Detect which cell encompasses the target text, then output its (X, Y) center coordinate. 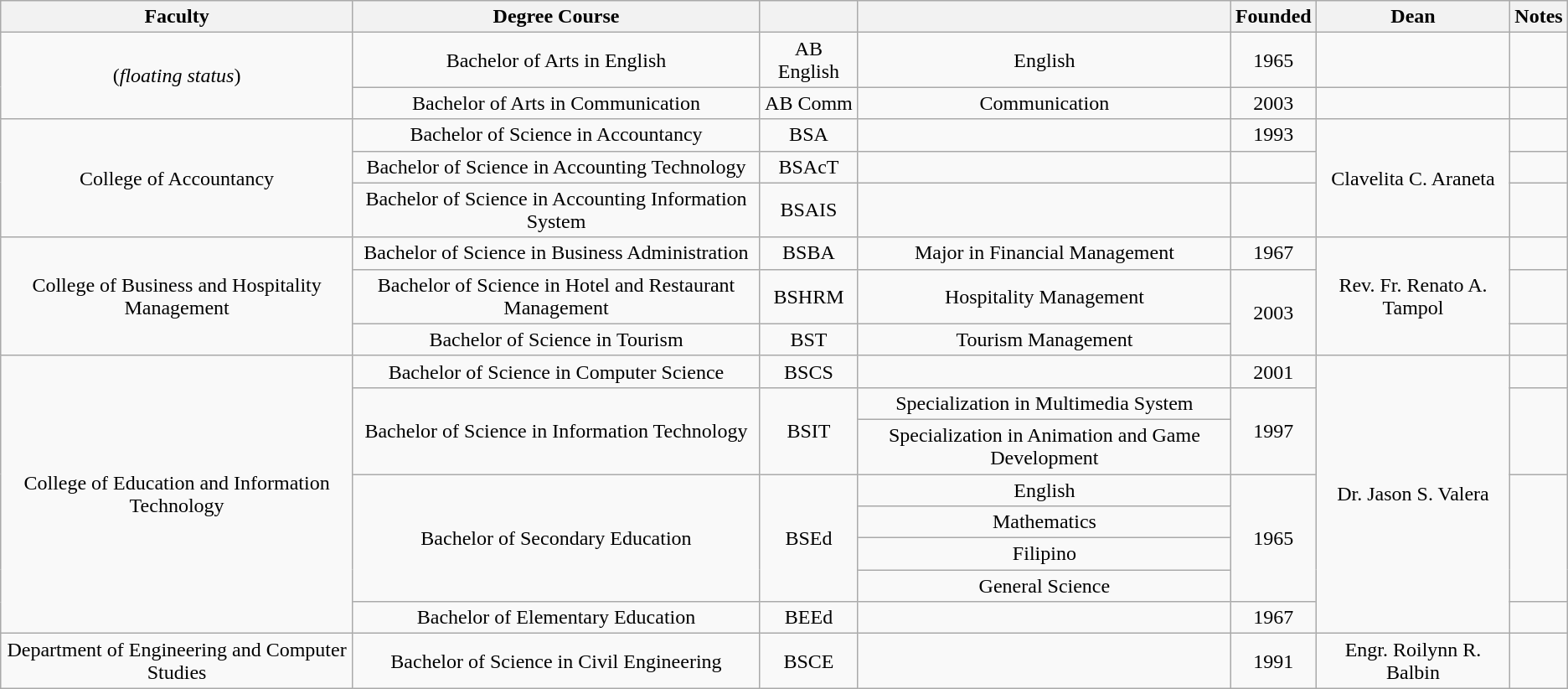
2001 (1273, 371)
AB English (809, 60)
Tourism Management (1044, 339)
1991 (1273, 661)
Major in Financial Management (1044, 253)
Bachelor of Science in Civil Engineering (556, 661)
(floating status) (178, 75)
Department of Engineering and Computer Studies (178, 661)
Bachelor of Arts in English (556, 60)
BSEd (809, 538)
Mathematics (1044, 522)
Filipino (1044, 554)
BSIT (809, 431)
Degree Course (556, 17)
1997 (1273, 431)
Bachelor of Science in Accountancy (556, 135)
AB Comm (809, 103)
Bachelor of Science in Accounting Information System (556, 210)
Communication (1044, 103)
Bachelor of Arts in Communication (556, 103)
Notes (1539, 17)
Rev. Fr. Renato A. Tampol (1413, 297)
Bachelor of Elementary Education (556, 618)
Specialization in Multimedia System (1044, 403)
BSA (809, 135)
College of Education and Information Technology (178, 495)
BEEd (809, 618)
College of Business and Hospitality Management (178, 297)
BSBA (809, 253)
Founded (1273, 17)
Dean (1413, 17)
Clavelita C. Araneta (1413, 178)
Specialization in Animation and Game Development (1044, 446)
BSHRM (809, 297)
BSAIS (809, 210)
Bachelor of Science in Tourism (556, 339)
1993 (1273, 135)
Faculty (178, 17)
Bachelor of Science in Computer Science (556, 371)
Engr. Roilynn R. Balbin (1413, 661)
College of Accountancy (178, 178)
Bachelor of Secondary Education (556, 538)
BSCE (809, 661)
Dr. Jason S. Valera (1413, 495)
General Science (1044, 586)
Hospitality Management (1044, 297)
BSAcT (809, 167)
Bachelor of Science in Business Administration (556, 253)
BST (809, 339)
BSCS (809, 371)
Bachelor of Science in Accounting Technology (556, 167)
Bachelor of Science in Information Technology (556, 431)
Bachelor of Science in Hotel and Restaurant Management (556, 297)
